Return [X, Y] of the center of cell containing provided text 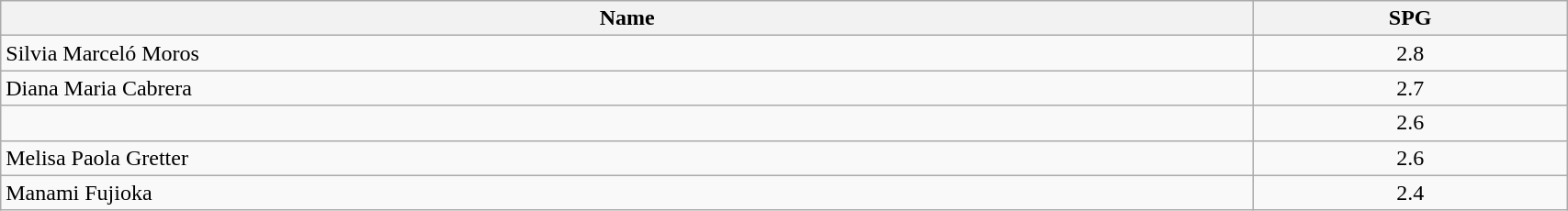
2.4 [1411, 193]
Manami Fujioka [627, 193]
SPG [1411, 18]
Silvia Marceló Moros [627, 53]
2.8 [1411, 53]
2.7 [1411, 88]
Name [627, 18]
Diana Maria Cabrera [627, 88]
Melisa Paola Gretter [627, 158]
